Provide the (X, Y) coordinate of the cell's center where the given text is located.  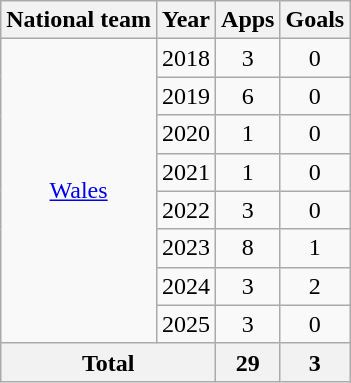
29 (248, 362)
2021 (186, 172)
2025 (186, 324)
6 (248, 96)
National team (79, 20)
2018 (186, 58)
Year (186, 20)
2024 (186, 286)
Goals (315, 20)
8 (248, 248)
2022 (186, 210)
Apps (248, 20)
2023 (186, 248)
Wales (79, 191)
2020 (186, 134)
2019 (186, 96)
Total (108, 362)
2 (315, 286)
